Identify which cell holds the provided text, then report its (x, y) central coordinate. 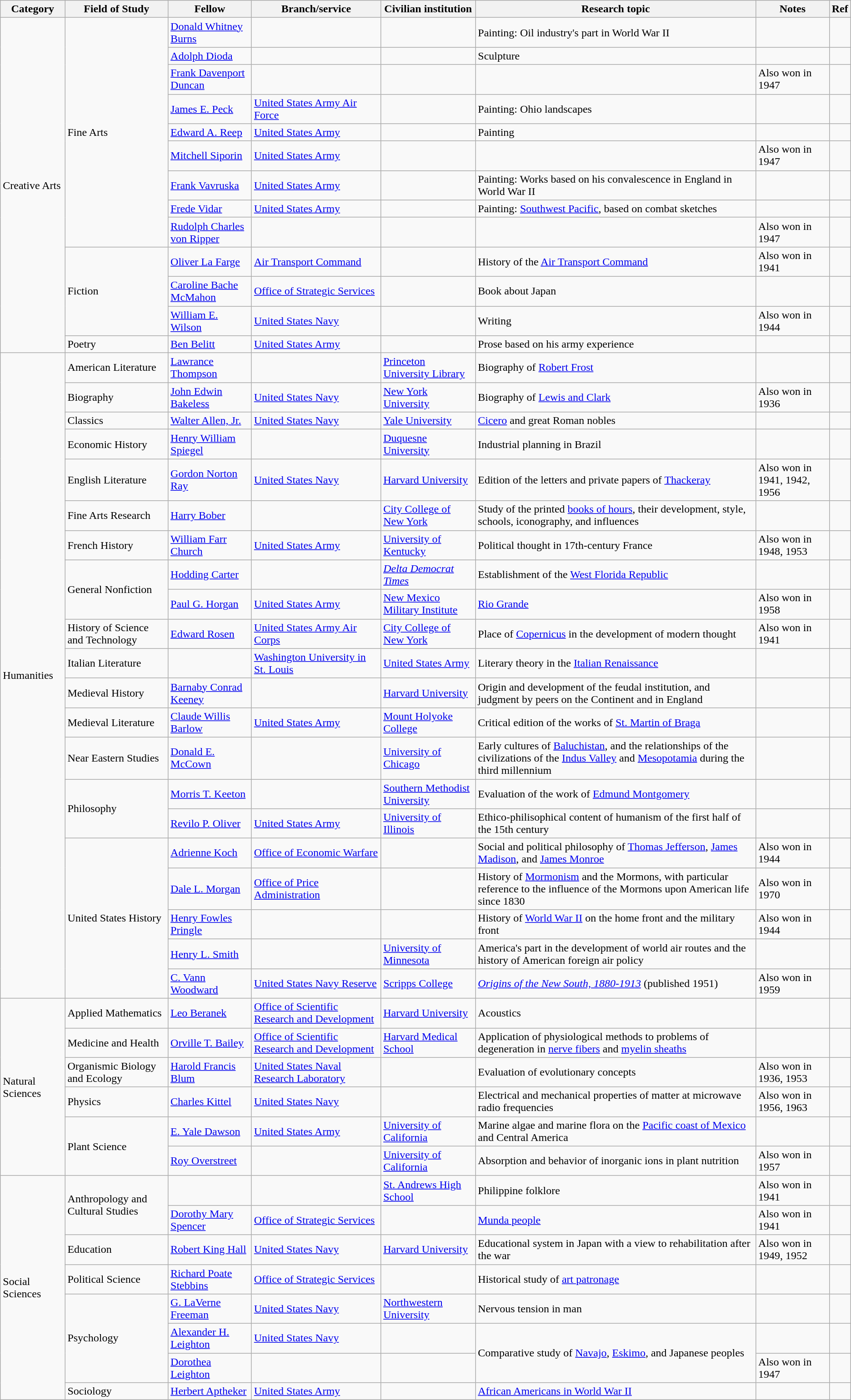
History of World War II on the home front and the military front (616, 924)
Robert King Hall (210, 1250)
Origin and development of the feudal institution, and judgment by peers on the Continent and in England (616, 693)
English Literature (116, 480)
John Edwin Bakeless (210, 397)
Adrienne Koch (210, 853)
Frank Vavruska (210, 185)
Sociology (116, 1391)
Physics (116, 1101)
New York University (428, 397)
Literary theory in the Italian Renaissance (616, 663)
Ethico-philisophical content of humanism of the first half of the 15th century (616, 823)
Duquesne University (428, 444)
Roy Overstreet (210, 1161)
Herbert Aptheker (210, 1391)
Edward Rosen (210, 633)
Also won in 1956, 1963 (793, 1101)
Applied Mathematics (116, 1013)
Application of physiological methods to problems of degeneration in nerve fibers and myelin sheaths (616, 1042)
Charles Kittel (210, 1101)
United States Army Air Corps (316, 633)
Painting: Works based on his convalescence in England in World War II (616, 185)
Civilian institution (428, 9)
James E. Peck (210, 109)
Marine algae and marine flora on the Pacific coast of Mexico and Central America (616, 1131)
Dale L. Morgan (210, 889)
Adolph Dioda (210, 56)
Northwestern University (428, 1309)
Dorothea Leighton (210, 1368)
Sculpture (616, 56)
Anthropology and Cultural Studies (116, 1205)
Lawrance Thompson (210, 368)
St. Andrews High School (428, 1191)
Humanities (33, 676)
Scripps College (428, 983)
Writing (616, 321)
William E. Wilson (210, 321)
Medieval History (116, 693)
Philippine folklore (616, 1191)
Harold Francis Blum (210, 1072)
Organismic Biology and Ecology (116, 1072)
Italian Literature (116, 663)
Mount Holyoke College (428, 722)
Study of the printed books of hours, their development, style, schools, iconography, and influences (616, 515)
C. Vann Woodward (210, 983)
Political Science (116, 1279)
United States Naval Research Laboratory (316, 1072)
Hodding Carter (210, 574)
Psychology (116, 1339)
Classics (116, 421)
Painting (616, 132)
University of Chicago (428, 758)
Ben Belitt (210, 344)
Also won in 1949, 1952 (793, 1250)
Biography of Lewis and Clark (616, 397)
Edition of the letters and private papers of Thackeray (616, 480)
Also won in 1936 (793, 397)
United States History (116, 918)
Biography (116, 397)
Notes (793, 9)
Critical edition of the works of St. Martin of Braga (616, 722)
Fine Arts Research (116, 515)
Prose based on his army experience (616, 344)
Branch/service (316, 9)
Political thought in 17th-century France (616, 545)
Nervous tension in man (616, 1309)
Southern Methodist University (428, 793)
Harry Bober (210, 515)
Also won in 1957 (793, 1161)
Delta Democrat Times (428, 574)
Near Eastern Studies (116, 758)
Comparative study of Navajo, Eskimo, and Japanese peoples (616, 1353)
University of Kentucky (428, 545)
Washington University in St. Louis (316, 663)
Industrial planning in Brazil (616, 444)
Office of Price Administration (316, 889)
Historical study of art patronage (616, 1279)
Yale University (428, 421)
G. LaVerne Freeman (210, 1309)
Book about Japan (616, 291)
Field of Study (116, 9)
French History (116, 545)
Social Sciences (33, 1288)
Poetry (116, 344)
African Americans in World War II (616, 1391)
Fellow (210, 9)
America's part in the development of world air routes and the history of American foreign air policy (616, 954)
Evaluation of the work of Edmund Montgomery (616, 793)
Revilo P. Oliver (210, 823)
University of Illinois (428, 823)
United States Navy Reserve (316, 983)
Office of Economic Warfare (316, 853)
Frede Vidar (210, 209)
Donald Whitney Burns (210, 33)
Economic History (116, 444)
Rudolph Charles von Ripper (210, 232)
Painting: Ohio landscapes (616, 109)
Air Transport Command (316, 262)
Establishment of the West Florida Republic (616, 574)
Frank Davenport Duncan (210, 79)
Henry William Spiegel (210, 444)
Plant Science (116, 1146)
American Literature (116, 368)
Electrical and mechanical properties of matter at microwave radio frequencies (616, 1101)
Cicero and great Roman nobles (616, 421)
Barnaby Conrad Keeney (210, 693)
Natural Sciences (33, 1087)
Munda people (616, 1220)
Also won in 1941, 1942, 1956 (793, 480)
Walter Allen, Jr. (210, 421)
Edward A. Reep (210, 132)
Origins of the New South, 1880-1913 (published 1951) (616, 983)
Fiction (116, 291)
Alexander H. Leighton (210, 1339)
Also won in 1959 (793, 983)
William Farr Church (210, 545)
Caroline Bache McMahon (210, 291)
History of Mormonism and the Mormons, with particular reference to the influence of the Mormons upon American life since 1830 (616, 889)
United States Army Air Force (316, 109)
Donald E. McCown (210, 758)
Education (116, 1250)
Philosophy (116, 808)
Claude Willis Barlow (210, 722)
Also won in 1958 (793, 604)
Harvard Medical School (428, 1042)
General Nonfiction (116, 589)
Medieval Literature (116, 722)
Evaluation of evolutionary concepts (616, 1072)
Early cultures of Baluchistan, and the relationships of the civilizations of the Indus Valley and Mesopotamia during the third millennium (616, 758)
Painting: Southwest Pacific, based on combat sketches (616, 209)
Fine Arts (116, 133)
Also won in 1970 (793, 889)
Richard Poate Stebbins (210, 1279)
Painting: Oil industry's part in World War II (616, 33)
Paul G. Horgan (210, 604)
Research topic (616, 9)
Also won in 1936, 1953 (793, 1072)
Mitchell Siporin (210, 155)
New Mexico Military Institute (428, 604)
Social and political philosophy of Thomas Jefferson, James Madison, and James Monroe (616, 853)
Morris T. Keeton (210, 793)
Ref (840, 9)
History of Science and Technology (116, 633)
Princeton University Library (428, 368)
Absorption and behavior of inorganic ions in plant nutrition (616, 1161)
Also won in 1948, 1953 (793, 545)
Henry Fowles Pringle (210, 924)
Henry L. Smith (210, 954)
Biography of Robert Frost (616, 368)
Educational system in Japan with a view to rehabilitation after the war (616, 1250)
E. Yale Dawson (210, 1131)
Gordon Norton Ray (210, 480)
Rio Grande (616, 604)
History of the Air Transport Command (616, 262)
Orville T. Bailey (210, 1042)
Place of Copernicus in the development of modern thought (616, 633)
Oliver La Farge (210, 262)
Acoustics (616, 1013)
Dorothy Mary Spencer (210, 1220)
Category (33, 9)
Leo Beranek (210, 1013)
Creative Arts (33, 185)
Medicine and Health (116, 1042)
University of Minnesota (428, 954)
